Locate the cell with the specified text and output its [x, y] center coordinate. 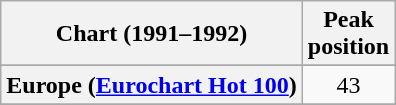
Chart (1991–1992) [152, 34]
Peakposition [348, 34]
Europe (Eurochart Hot 100) [152, 85]
43 [348, 85]
